Scan for the cell matching the given text and deliver its [X, Y] coordinate at center. 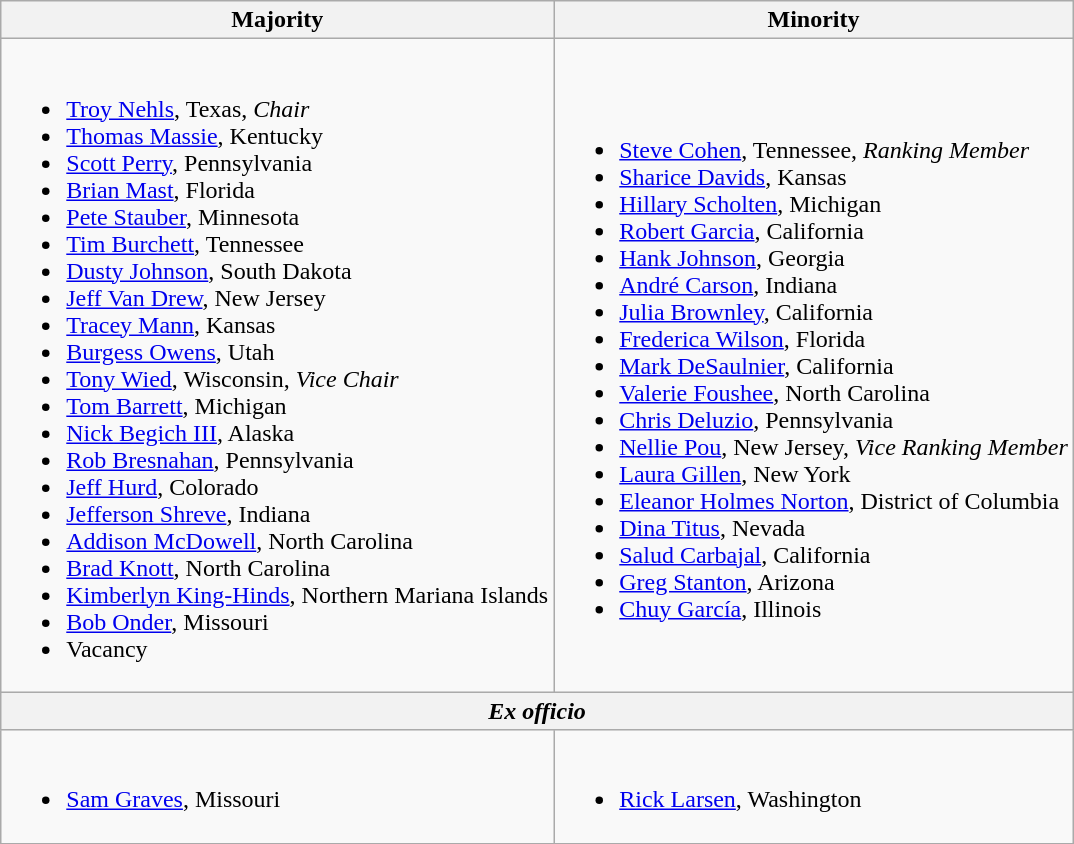
Ex officio [538, 711]
Minority [814, 20]
Majority [278, 20]
Sam Graves, Missouri [278, 786]
Rick Larsen, Washington [814, 786]
